Search for the cell housing the specified text and yield its (X, Y) center coordinate. 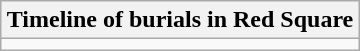
Timeline of burials in Red Square (180, 20)
